Return (X, Y) of the center of cell containing provided text 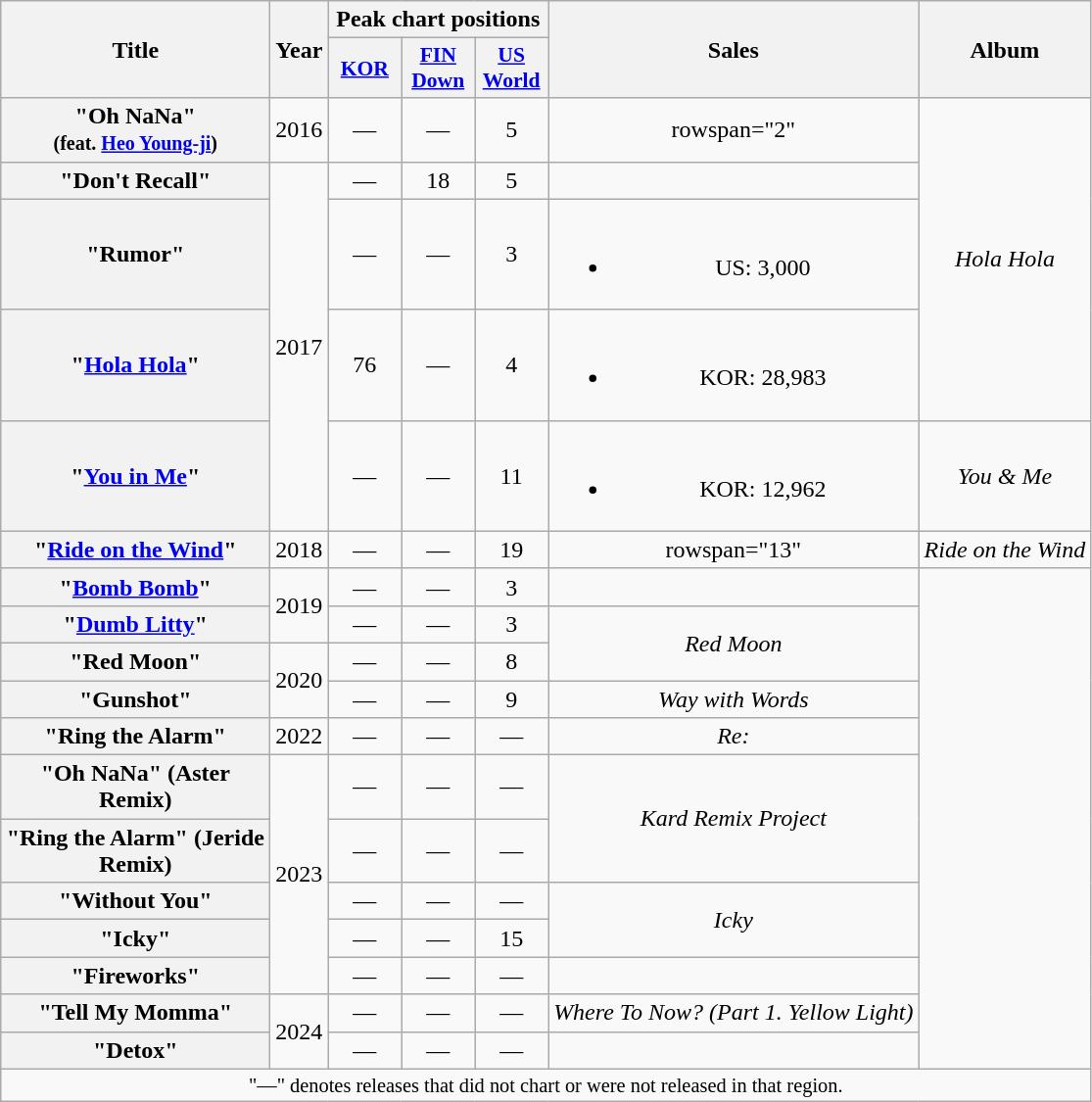
4 (511, 364)
Sales (734, 49)
2024 (300, 1031)
Red Moon (734, 643)
KOR: 28,983 (734, 364)
"Without You" (135, 901)
"Rumor" (135, 255)
"Icky" (135, 938)
2022 (300, 737)
2017 (300, 347)
Icky (734, 920)
Where To Now? (Part 1. Yellow Light) (734, 1013)
"Red Moon" (135, 661)
2020 (300, 680)
Hola Hola (1005, 259)
18 (439, 180)
9 (511, 698)
Ride on the Wind (1005, 550)
You & Me (1005, 476)
KOR: 12,962 (734, 476)
19 (511, 550)
15 (511, 938)
"Oh NaNa"(feat. Heo Young-ji) (135, 129)
"Gunshot" (135, 698)
"—" denotes releases that did not chart or were not released in that region. (546, 1085)
8 (511, 661)
US: 3,000 (734, 255)
"Ride on the Wind" (135, 550)
Title (135, 49)
"Oh NaNa" (Aster Remix) (135, 788)
"Ring the Alarm" (Jeride Remix) (135, 850)
"Dumb Litty" (135, 624)
2023 (300, 875)
Re: (734, 737)
"Ring the Alarm" (135, 737)
Peak chart positions (439, 20)
Album (1005, 49)
"Tell My Momma" (135, 1013)
rowspan="2" (734, 129)
"Detox" (135, 1050)
rowspan="13" (734, 550)
"Don't Recall" (135, 180)
"You in Me" (135, 476)
US World (511, 69)
2019 (300, 605)
"Bomb Bomb" (135, 587)
FINDown (439, 69)
2018 (300, 550)
"Fireworks" (135, 976)
Kard Remix Project (734, 819)
76 (364, 364)
KOR (364, 69)
"Hola Hola" (135, 364)
Way with Words (734, 698)
Year (300, 49)
2016 (300, 129)
11 (511, 476)
